Identify which cell holds the provided text, then report its (x, y) central coordinate. 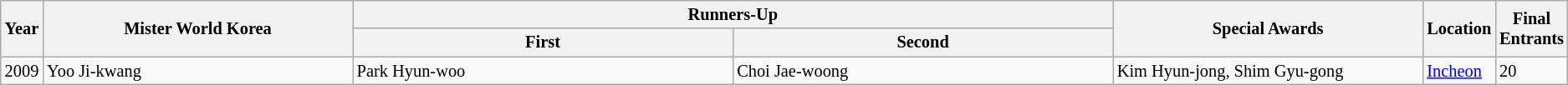
Second (923, 42)
Runners-Up (733, 14)
First (544, 42)
2009 (22, 71)
Yoo Ji-kwang (197, 71)
20 (1532, 71)
Park Hyun-woo (544, 71)
Year (22, 28)
Special Awards (1268, 28)
Kim Hyun-jong, Shim Gyu-gong (1268, 71)
Final Entrants (1532, 28)
Choi Jae-woong (923, 71)
Mister World Korea (197, 28)
Incheon (1458, 71)
Location (1458, 28)
